Extract the [X, Y] coordinate from the center of the cell holding the provided text.  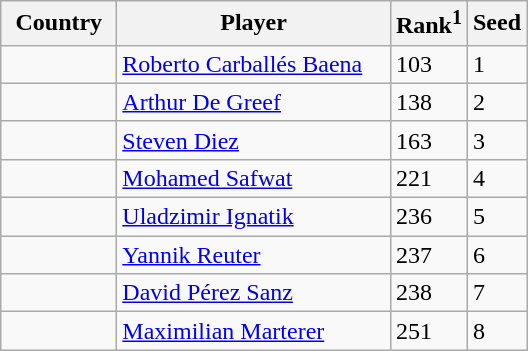
251 [428, 331]
Country [59, 24]
8 [496, 331]
5 [496, 217]
4 [496, 178]
103 [428, 64]
2 [496, 102]
Maximilian Marterer [254, 331]
Seed [496, 24]
Rank1 [428, 24]
Player [254, 24]
236 [428, 217]
Uladzimir Ignatik [254, 217]
221 [428, 178]
6 [496, 255]
1 [496, 64]
Roberto Carballés Baena [254, 64]
237 [428, 255]
163 [428, 140]
138 [428, 102]
Steven Diez [254, 140]
David Pérez Sanz [254, 293]
Yannik Reuter [254, 255]
Arthur De Greef [254, 102]
238 [428, 293]
7 [496, 293]
Mohamed Safwat [254, 178]
3 [496, 140]
